Capture the cell that displays the provided text and extract its (x, y) central coordinate. 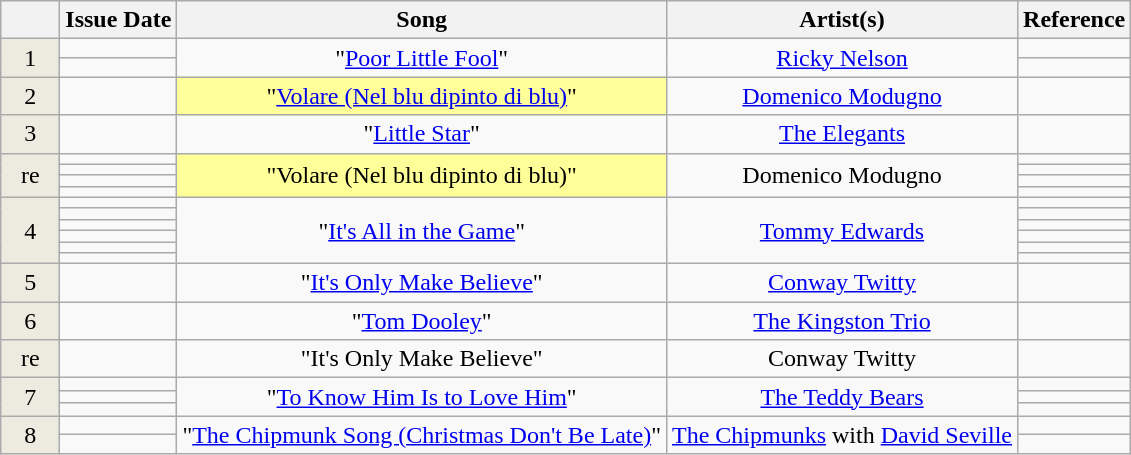
Tommy Edwards (842, 230)
Artist(s) (842, 20)
5 (30, 283)
The Teddy Bears (842, 397)
"Poor Little Fool" (422, 58)
The Elegants (842, 134)
"It's All in the Game" (422, 230)
2 (30, 96)
Ricky Nelson (842, 58)
"To Know Him Is to Love Him" (422, 397)
4 (30, 230)
1 (30, 58)
The Chipmunks with David Seville (842, 435)
6 (30, 321)
Reference (1074, 20)
7 (30, 397)
8 (30, 435)
"Little Star" (422, 134)
"The Chipmunk Song (Christmas Don't Be Late)" (422, 435)
"Tom Dooley" (422, 321)
The Kingston Trio (842, 321)
Song (422, 20)
Issue Date (118, 20)
3 (30, 134)
